Scan for the cell matching the given text and deliver its (x, y) coordinate at center. 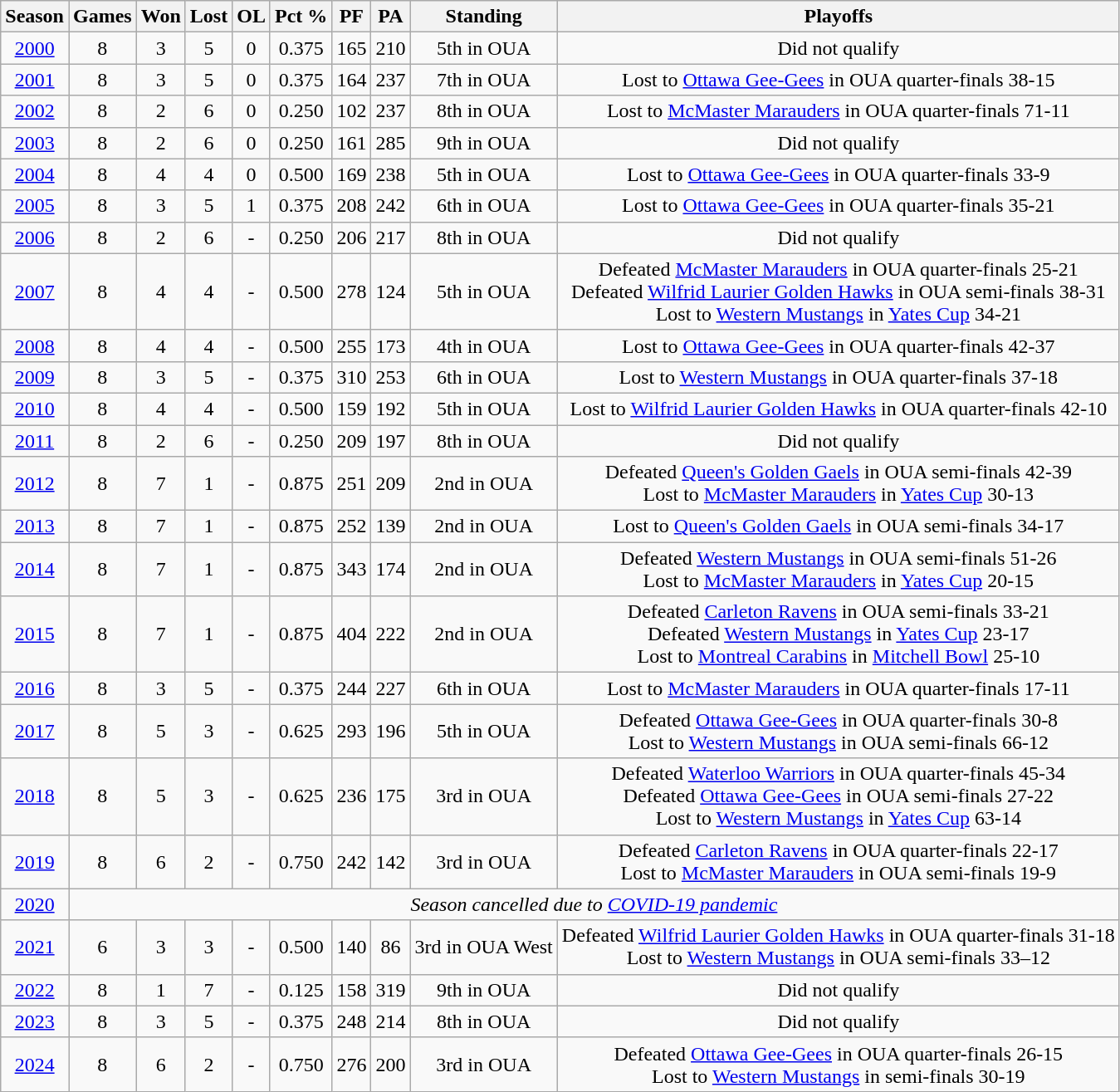
2003 (35, 143)
4th in OUA (483, 345)
2009 (35, 377)
2016 (35, 688)
2015 (35, 634)
Defeated Waterloo Warriors in OUA quarter-finals 45-34Defeated Ottawa Gee-Gees in OUA semi-finals 27-22Lost to Western Mustangs in Yates Cup 63-14 (839, 796)
PA (390, 17)
2021 (35, 947)
2012 (35, 483)
2010 (35, 409)
285 (390, 143)
174 (390, 570)
169 (352, 174)
139 (390, 526)
196 (390, 731)
2013 (35, 526)
Playoffs (839, 17)
Defeated Western Mustangs in OUA semi-finals 51-26Lost to McMaster Marauders in Yates Cup 20-15 (839, 570)
208 (352, 206)
142 (390, 862)
2008 (35, 345)
3rd in OUA West (483, 947)
Defeated Queen's Golden Gaels in OUA semi-finals 42-39Lost to McMaster Marauders in Yates Cup 30-13 (839, 483)
2000 (35, 48)
217 (390, 237)
293 (352, 731)
Defeated Wilfrid Laurier Golden Hawks in OUA quarter-finals 31-18Lost to Western Mustangs in OUA semi-finals 33–12 (839, 947)
Won (161, 17)
343 (352, 570)
Lost (208, 17)
Lost to McMaster Marauders in OUA quarter-finals 17-11 (839, 688)
Standing (483, 17)
102 (352, 111)
2001 (35, 80)
222 (390, 634)
Lost to McMaster Marauders in OUA quarter-finals 71-11 (839, 111)
2007 (35, 291)
192 (390, 409)
248 (352, 1021)
2022 (35, 990)
158 (352, 990)
200 (390, 1065)
2023 (35, 1021)
252 (352, 526)
236 (352, 796)
140 (352, 947)
255 (352, 345)
0.125 (301, 990)
251 (352, 483)
Lost to Western Mustangs in OUA quarter-finals 37-18 (839, 377)
165 (352, 48)
Lost to Wilfrid Laurier Golden Hawks in OUA quarter-finals 42-10 (839, 409)
Lost to Ottawa Gee-Gees in OUA quarter-finals 42-37 (839, 345)
OL (252, 17)
161 (352, 143)
2002 (35, 111)
Lost to Ottawa Gee-Gees in OUA quarter-finals 38-15 (839, 80)
2018 (35, 796)
2024 (35, 1065)
2006 (35, 237)
2005 (35, 206)
2011 (35, 441)
278 (352, 291)
2014 (35, 570)
310 (352, 377)
319 (390, 990)
404 (352, 634)
Defeated Ottawa Gee-Gees in OUA quarter-finals 30-8Lost to Western Mustangs in OUA semi-finals 66-12 (839, 731)
86 (390, 947)
227 (390, 688)
197 (390, 441)
124 (390, 291)
238 (390, 174)
Season (35, 17)
Lost to Ottawa Gee-Gees in OUA quarter-finals 35-21 (839, 206)
214 (390, 1021)
Defeated Ottawa Gee-Gees in OUA quarter-finals 26-15Lost to Western Mustangs in semi-finals 30-19 (839, 1065)
2019 (35, 862)
Lost to Ottawa Gee-Gees in OUA quarter-finals 33-9 (839, 174)
Defeated Carleton Ravens in OUA semi-finals 33-21Defeated Western Mustangs in Yates Cup 23-17Lost to Montreal Carabins in Mitchell Bowl 25-10 (839, 634)
Pct % (301, 17)
Season cancelled due to COVID-19 pandemic (594, 904)
2017 (35, 731)
164 (352, 80)
Defeated Carleton Ravens in OUA quarter-finals 22-17Lost to McMaster Marauders in OUA semi-finals 19-9 (839, 862)
2004 (35, 174)
Lost to Queen's Golden Gaels in OUA semi-finals 34-17 (839, 526)
253 (390, 377)
173 (390, 345)
159 (352, 409)
175 (390, 796)
Games (102, 17)
210 (390, 48)
7th in OUA (483, 80)
244 (352, 688)
206 (352, 237)
2020 (35, 904)
276 (352, 1065)
PF (352, 17)
